Find where the given text appears and provide that cell's center as (X, Y) coordinate. 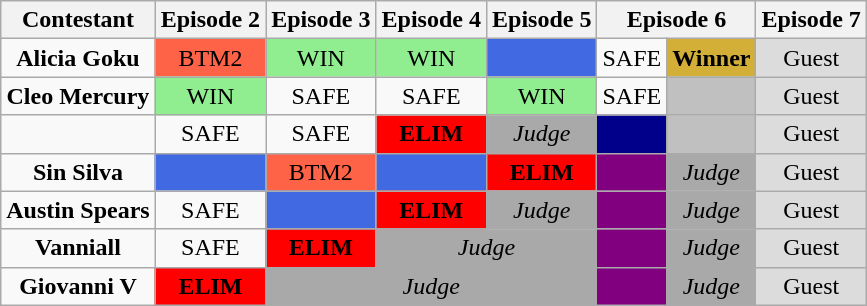
Contestant (78, 20)
Episode 2 (210, 20)
Cleo Mercury (78, 96)
Winner (712, 58)
Episode 4 (431, 20)
Sin Silva (78, 172)
Episode 7 (811, 20)
Giovanni V (78, 286)
Austin Spears (78, 210)
Episode 3 (321, 20)
Episode 5 (541, 20)
Vanniall (78, 248)
Alicia Goku (78, 58)
Episode 6 (676, 20)
